Output the [x, y] coordinate of the center of the cell containing the given text.  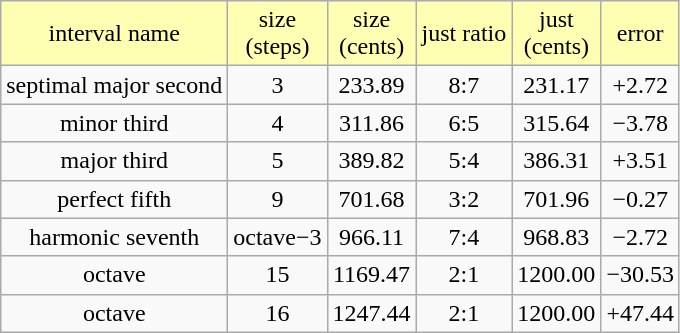
size (steps) [278, 34]
311.86 [372, 123]
interval name [114, 34]
3 [278, 85]
−0.27 [640, 199]
5 [278, 161]
septimal major second [114, 85]
−2.72 [640, 237]
minor third [114, 123]
3:2 [464, 199]
6:5 [464, 123]
7:4 [464, 237]
+3.51 [640, 161]
major third [114, 161]
harmonic seventh [114, 237]
968.83 [556, 237]
15 [278, 275]
1247.44 [372, 313]
4 [278, 123]
+2.72 [640, 85]
386.31 [556, 161]
315.64 [556, 123]
error [640, 34]
+47.44 [640, 313]
1169.47 [372, 275]
5:4 [464, 161]
octave−3 [278, 237]
−30.53 [640, 275]
701.68 [372, 199]
just (cents) [556, 34]
701.96 [556, 199]
−3.78 [640, 123]
233.89 [372, 85]
perfect fifth [114, 199]
8:7 [464, 85]
size (cents) [372, 34]
16 [278, 313]
231.17 [556, 85]
9 [278, 199]
966.11 [372, 237]
just ratio [464, 34]
389.82 [372, 161]
